Scan for the cell matching the given text and deliver its (X, Y) coordinate at center. 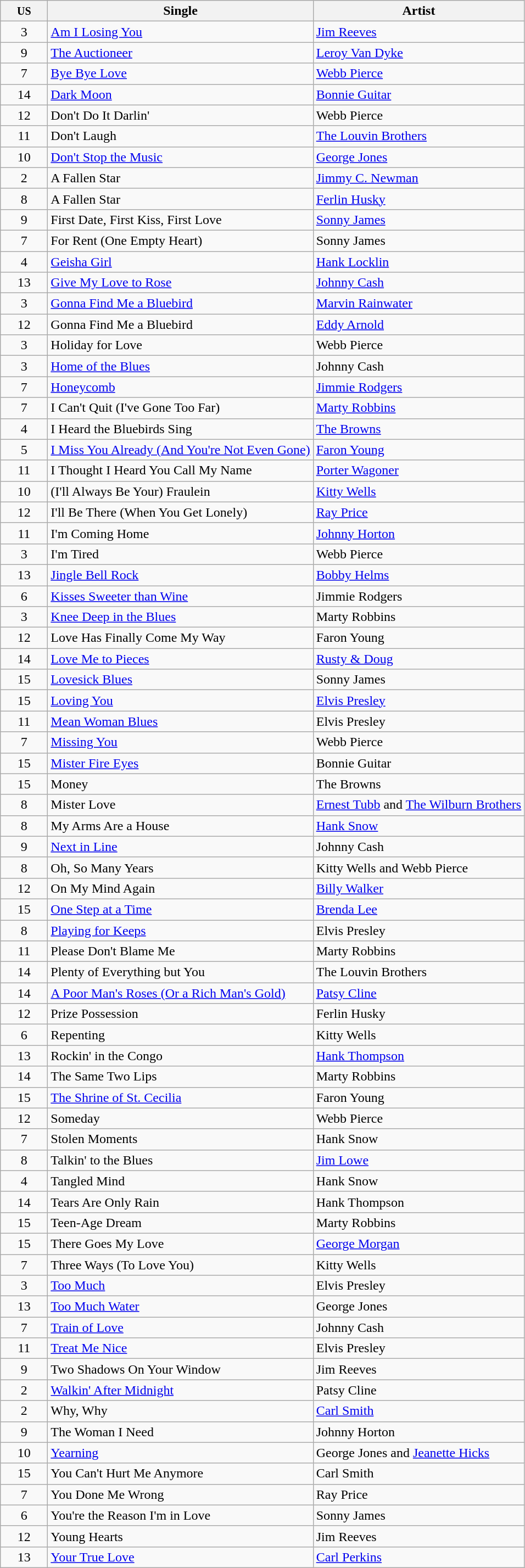
Tangled Mind (180, 1181)
Marvin Rainwater (418, 304)
Yearning (180, 1453)
On My Mind Again (180, 888)
Missing You (180, 742)
Talkin' to the Blues (180, 1160)
I Can't Quit (I've Gone Too Far) (180, 408)
Jim Lowe (418, 1160)
Jimmy C. Newman (418, 178)
I'll Be There (When You Get Lonely) (180, 512)
Rusty & Doug (418, 659)
You Done Me Wrong (180, 1494)
George Morgan (418, 1244)
Eddy Arnold (418, 324)
Three Ways (To Love You) (180, 1264)
Love Has Finally Come My Way (180, 638)
Knee Deep in the Blues (180, 617)
Walkin' After Midnight (180, 1390)
One Step at a Time (180, 909)
George Jones and Jeanette Hicks (418, 1453)
Mean Woman Blues (180, 721)
Carl Perkins (418, 1557)
Single (180, 11)
Money (180, 784)
(I'll Always Be Your) Fraulein (180, 491)
Repenting (180, 1035)
You Can't Hurt Me Anymore (180, 1474)
Honeycomb (180, 387)
US (24, 11)
Bobby Helms (418, 575)
Tears Are Only Rain (180, 1202)
Your True Love (180, 1557)
For Rent (One Empty Heart) (180, 240)
Don't Do It Darlin' (180, 115)
Rockin' in the Congo (180, 1056)
Please Don't Blame Me (180, 951)
Leroy Van Dyke (418, 53)
I Heard the Bluebirds Sing (180, 429)
Bye Bye Love (180, 74)
Don't Stop the Music (180, 157)
The Woman I Need (180, 1432)
Don't Laugh (180, 136)
Lovesick Blues (180, 680)
Prize Possession (180, 1014)
Oh, So Many Years (180, 867)
Holiday for Love (180, 345)
Hank Locklin (418, 262)
Geisha Girl (180, 262)
Love Me to Pieces (180, 659)
Train of Love (180, 1328)
Dark Moon (180, 94)
Loving You (180, 701)
Kisses Sweeter than Wine (180, 596)
Playing for Keeps (180, 931)
A Poor Man's Roses (Or a Rich Man's Gold) (180, 993)
Ernest Tubb and The Wilburn Brothers (418, 805)
Brenda Lee (418, 909)
Jingle Bell Rock (180, 575)
Kitty Wells and Webb Pierce (418, 867)
Am I Losing You (180, 32)
5 (24, 450)
The Shrine of St. Cecilia (180, 1097)
First Date, First Kiss, First Love (180, 220)
My Arms Are a House (180, 826)
The Same Two Lips (180, 1077)
Teen-Age Dream (180, 1223)
The Auctioneer (180, 53)
Stolen Moments (180, 1139)
Home of the Blues (180, 366)
Too Much (180, 1286)
Porter Wagoner (418, 471)
I'm Tired (180, 554)
Treat Me Nice (180, 1348)
Someday (180, 1118)
Too Much Water (180, 1307)
Billy Walker (418, 888)
Mister Fire Eyes (180, 763)
There Goes My Love (180, 1244)
Two Shadows On Your Window (180, 1369)
Mister Love (180, 805)
Give My Love to Rose (180, 283)
Plenty of Everything but You (180, 972)
Next in Line (180, 847)
Why, Why (180, 1411)
Artist (418, 11)
I'm Coming Home (180, 533)
I Miss You Already (And You're Not Even Gone) (180, 450)
Young Hearts (180, 1536)
You're the Reason I'm in Love (180, 1515)
I Thought I Heard You Call My Name (180, 471)
